Return the [x, y] coordinate for the center point of the cell that contains the specified text.  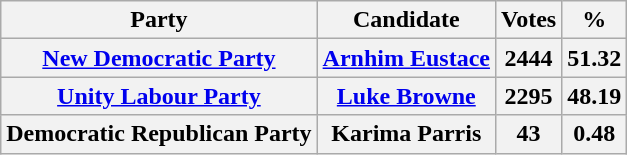
New Democratic Party [159, 58]
43 [528, 134]
Party [159, 20]
Unity Labour Party [159, 96]
Democratic Republican Party [159, 134]
Candidate [406, 20]
2295 [528, 96]
Votes [528, 20]
Luke Browne [406, 96]
Karima Parris [406, 134]
% [594, 20]
0.48 [594, 134]
48.19 [594, 96]
2444 [528, 58]
Arnhim Eustace [406, 58]
51.32 [594, 58]
